Determine the [X, Y] coordinate at the center of the cell enclosing the given text.  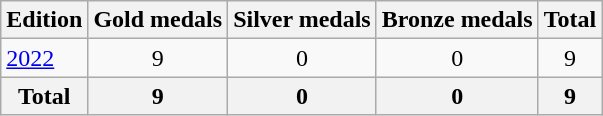
Bronze medals [457, 20]
2022 [44, 58]
Edition [44, 20]
Silver medals [302, 20]
Gold medals [158, 20]
